Capture the cell that displays the provided text and extract its (x, y) central coordinate. 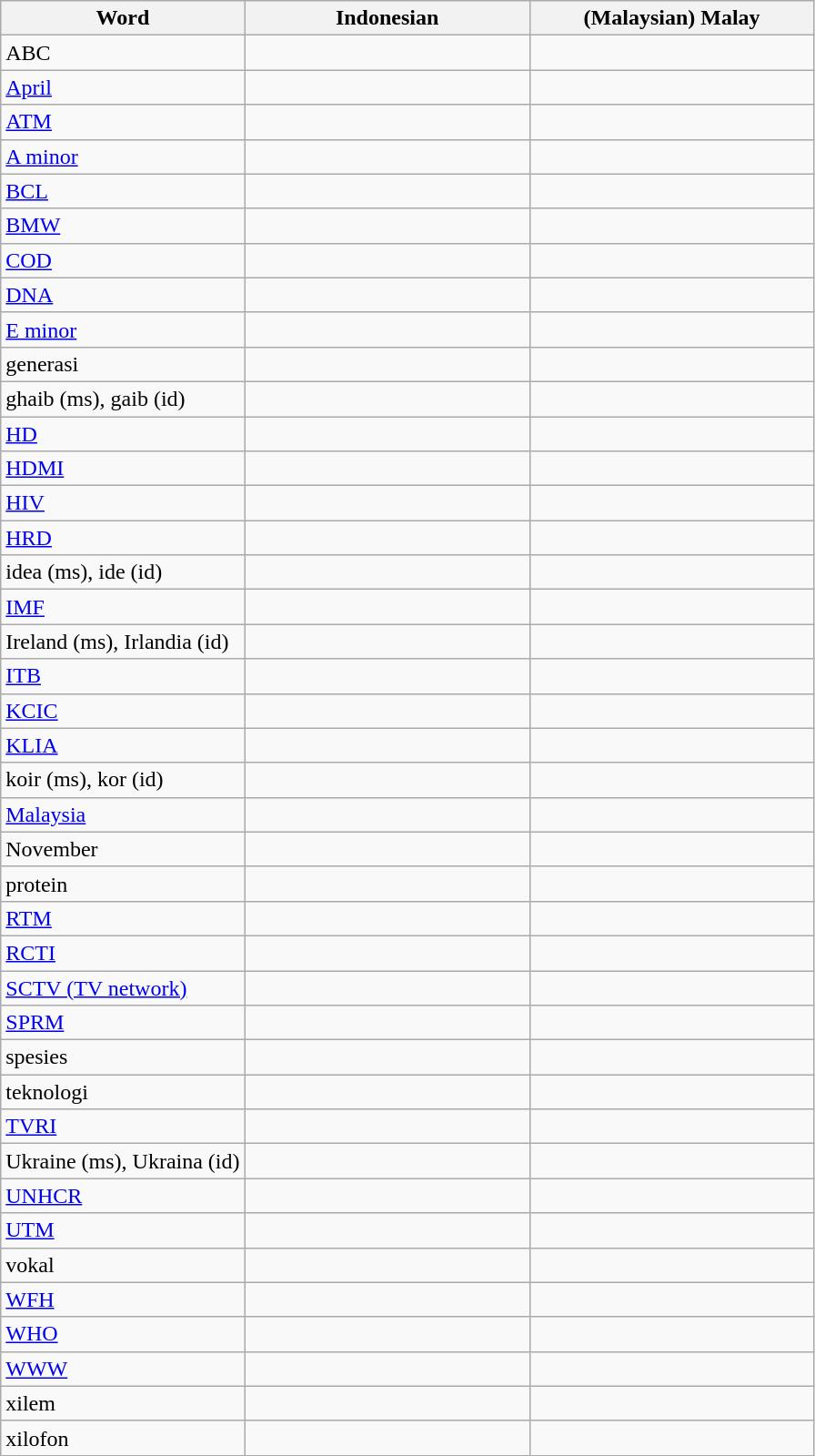
BCL (123, 191)
WFH (123, 1299)
xilofon (123, 1438)
April (123, 87)
xilem (123, 1403)
vokal (123, 1265)
RCTI (123, 953)
WHO (123, 1334)
A minor (123, 157)
BMW (123, 226)
Indonesian (387, 18)
idea (ms), ide (id) (123, 572)
koir (ms), kor (id) (123, 780)
Ireland (ms), Irlandia (id) (123, 642)
HD (123, 434)
SPRM (123, 1023)
ATM (123, 122)
UTM (123, 1230)
HRD (123, 538)
KLIA (123, 745)
teknologi (123, 1092)
WWW (123, 1369)
spesies (123, 1057)
HDMI (123, 469)
ITB (123, 676)
TVRI (123, 1127)
KCIC (123, 711)
Ukraine (ms), Ukraina (id) (123, 1161)
generasi (123, 364)
UNHCR (123, 1196)
E minor (123, 329)
Malaysia (123, 814)
ABC (123, 53)
protein (123, 884)
November (123, 849)
(Malaysian) Malay (671, 18)
COD (123, 260)
DNA (123, 295)
SCTV (TV network) (123, 987)
HIV (123, 503)
RTM (123, 918)
ghaib (ms), gaib (id) (123, 399)
IMF (123, 607)
Word (123, 18)
